Find where the given text appears and provide that cell's center as (X, Y) coordinate. 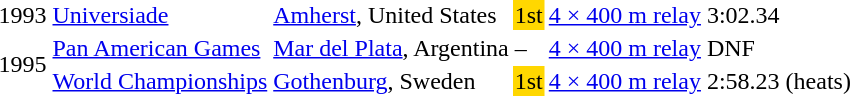
Pan American Games (160, 48)
Amherst, United States (392, 15)
World Championships (160, 81)
– (528, 48)
Mar del Plata, Argentina (392, 48)
Universiade (160, 15)
Gothenburg, Sweden (392, 81)
